Determine the [x, y] coordinate at the center of the cell enclosing the given text.  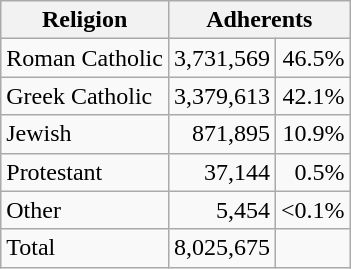
Religion [85, 20]
8,025,675 [222, 248]
42.1% [314, 96]
Jewish [85, 134]
Adherents [259, 20]
871,895 [222, 134]
5,454 [222, 210]
Other [85, 210]
Total [85, 248]
3,731,569 [222, 58]
0.5% [314, 172]
Greek Catholic [85, 96]
37,144 [222, 172]
<0.1% [314, 210]
Protestant [85, 172]
46.5% [314, 58]
10.9% [314, 134]
Roman Catholic [85, 58]
3,379,613 [222, 96]
